For the text-containing cell, return its midpoint in (x, y) coordinate format. 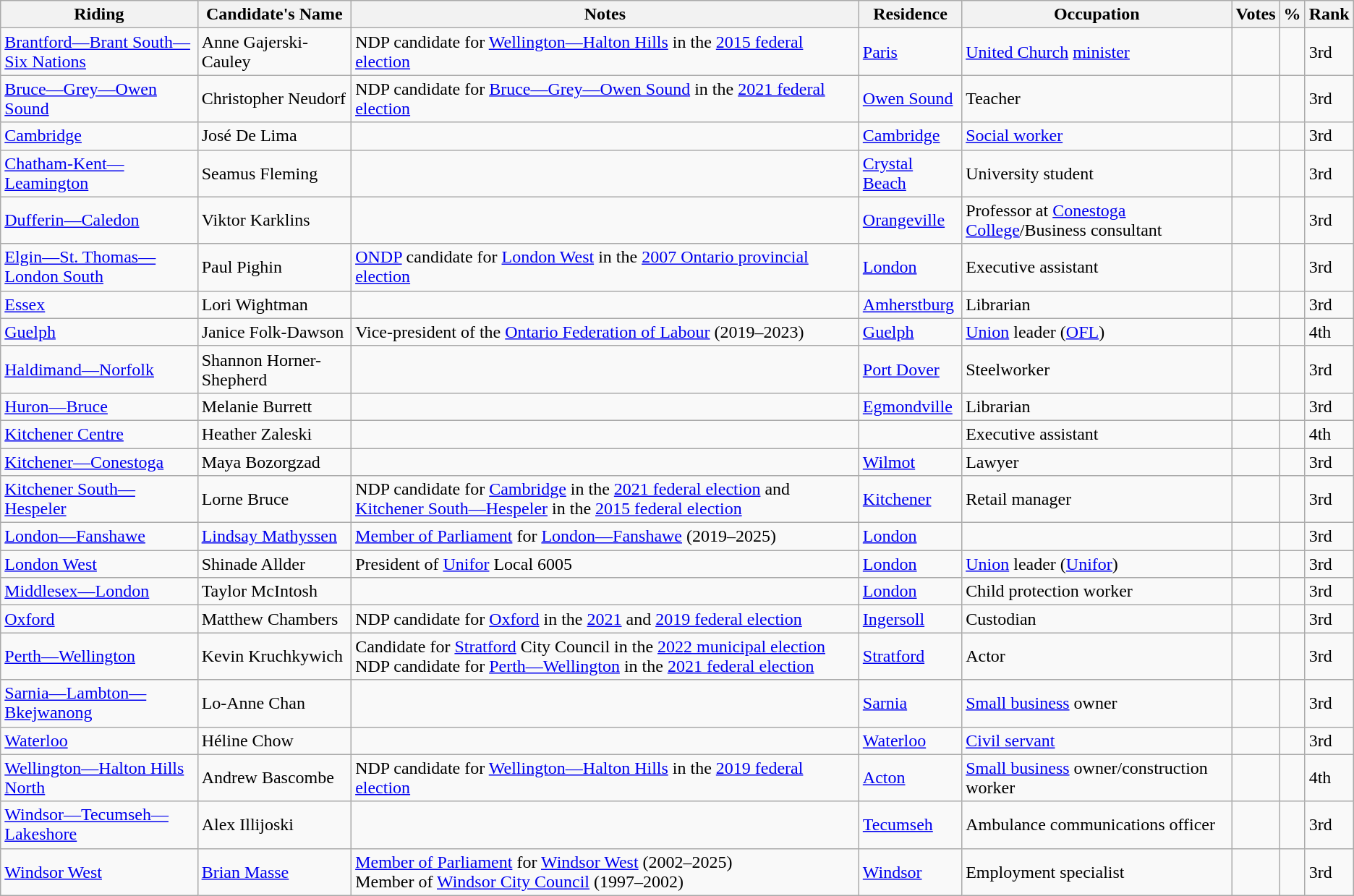
Child protection worker (1097, 592)
Kitchener Centre (99, 434)
Owen Sound (910, 98)
Small business owner/construction worker (1097, 778)
Ambulance communications officer (1097, 824)
Alex Illijoski (275, 824)
Union leader (OFL) (1097, 332)
Chatham-Kent—Leamington (99, 174)
London West (99, 564)
Dufferin—Caledon (99, 220)
Kevin Kruchkywich (275, 657)
Seamus Fleming (275, 174)
Lorne Bruce (275, 499)
Lo-Anne Chan (275, 703)
Port Dover (910, 369)
Teacher (1097, 98)
Lindsay Mathyssen (275, 537)
Middlesex—London (99, 592)
Tecumseh (910, 824)
Residence (910, 14)
Viktor Karklins (275, 220)
Wellington—Halton Hills North (99, 778)
President of Unifor Local 6005 (605, 564)
Oxford (99, 619)
Vice-president of the Ontario Federation of Labour (2019–2023) (605, 332)
Paul Pighin (275, 268)
University student (1097, 174)
Brian Masse (275, 872)
Occupation (1097, 14)
Orangeville (910, 220)
Kitchener—Conestoga (99, 462)
NDP candidate for Oxford in the 2021 and 2019 federal election (605, 619)
Christopher Neudorf (275, 98)
Union leader (Unifor) (1097, 564)
Windsor (910, 872)
Héline Chow (275, 741)
Small business owner (1097, 703)
Riding (99, 14)
Taylor McIntosh (275, 592)
Member of Parliament for London—Fanshawe (2019–2025) (605, 537)
London—Fanshawe (99, 537)
Essex (99, 304)
Janice Folk-Dawson (275, 332)
Andrew Bascombe (275, 778)
Wilmot (910, 462)
Windsor—Tecumseh—Lakeshore (99, 824)
Rank (1329, 14)
Candidate for Stratford City Council in the 2022 municipal election NDP candidate for Perth—Wellington in the 2021 federal election (605, 657)
Shannon Horner-Shepherd (275, 369)
Amherstburg (910, 304)
Professor at Conestoga College/Business consultant (1097, 220)
Shinade Allder (275, 564)
Melanie Burrett (275, 406)
Paris (910, 52)
Kitchener South—Hespeler (99, 499)
ONDP candidate for London West in the 2007 Ontario provincial election (605, 268)
Matthew Chambers (275, 619)
Acton (910, 778)
Sarnia—Lambton—Bkejwanong (99, 703)
% (1292, 14)
Windsor West (99, 872)
Notes (605, 14)
Retail manager (1097, 499)
Employment specialist (1097, 872)
Heather Zaleski (275, 434)
Anne Gajerski-Cauley (275, 52)
NDP candidate for Wellington—Halton Hills in the 2019 federal election (605, 778)
Actor (1097, 657)
NDP candidate for Bruce—Grey—Owen Sound in the 2021 federal election (605, 98)
Steelworker (1097, 369)
United Church minister (1097, 52)
Bruce—Grey—Owen Sound (99, 98)
Lawyer (1097, 462)
Civil servant (1097, 741)
Lori Wightman (275, 304)
Brantford—Brant South—Six Nations (99, 52)
Member of Parliament for Windsor West (2002–2025) Member of Windsor City Council (1997–2002) (605, 872)
Egmondville (910, 406)
Ingersoll (910, 619)
NDP candidate for Cambridge in the 2021 federal election and Kitchener South—Hespeler in the 2015 federal election (605, 499)
NDP candidate for Wellington—Halton Hills in the 2015 federal election (605, 52)
Custodian (1097, 619)
Social worker (1097, 136)
Perth—Wellington (99, 657)
Votes (1256, 14)
Maya Bozorgzad (275, 462)
Crystal Beach (910, 174)
Stratford (910, 657)
José De Lima (275, 136)
Haldimand—Norfolk (99, 369)
Huron—Bruce (99, 406)
Candidate's Name (275, 14)
Elgin—St. Thomas—London South (99, 268)
Sarnia (910, 703)
Kitchener (910, 499)
